Locate the cell with the specified text and output its [X, Y] center coordinate. 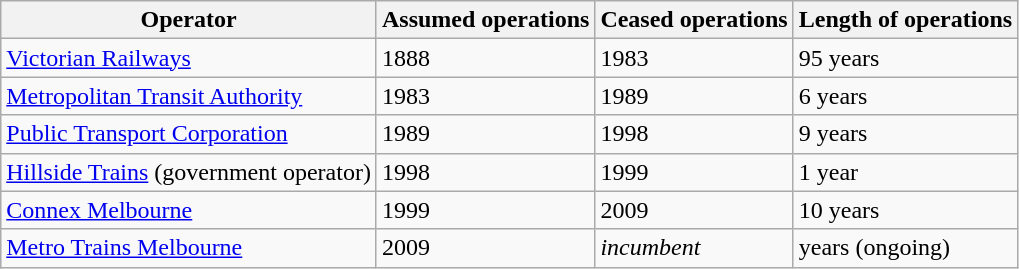
Operator [189, 20]
Metro Trains Melbourne [189, 248]
9 years [905, 134]
Hillside Trains (government operator) [189, 172]
Public Transport Corporation [189, 134]
years (ongoing) [905, 248]
Assumed operations [485, 20]
Length of operations [905, 20]
Victorian Railways [189, 58]
Connex Melbourne [189, 210]
Metropolitan Transit Authority [189, 96]
1 year [905, 172]
1888 [485, 58]
95 years [905, 58]
10 years [905, 210]
Ceased operations [694, 20]
6 years [905, 96]
incumbent [694, 248]
